From the cell containing the given text, extract its center point as [x, y] coordinate. 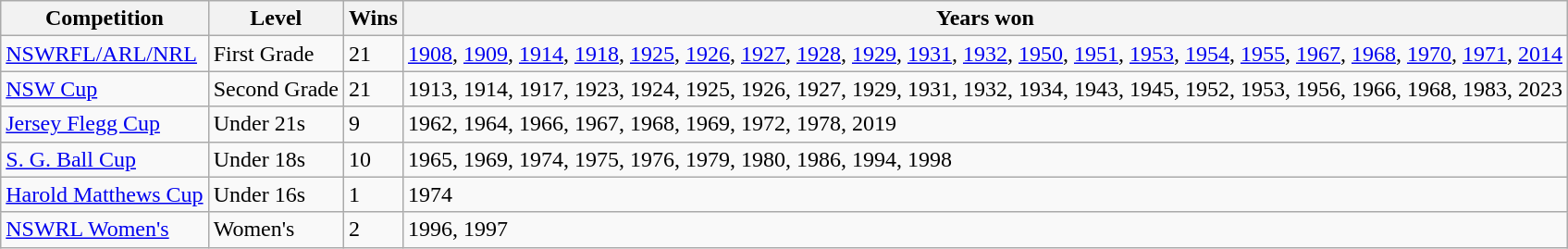
10 [373, 159]
Second Grade [276, 89]
S. G. Ball Cup [105, 159]
NSW Cup [105, 89]
1908, 1909, 1914, 1918, 1925, 1926, 1927, 1928, 1929, 1931, 1932, 1950, 1951, 1953, 1954, 1955, 1967, 1968, 1970, 1971, 2014 [984, 54]
1962, 1964, 1966, 1967, 1968, 1969, 1972, 1978, 2019 [984, 124]
9 [373, 124]
Under 16s [276, 194]
Women's [276, 230]
1965, 1969, 1974, 1975, 1976, 1979, 1980, 1986, 1994, 1998 [984, 159]
Years won [984, 19]
Under 18s [276, 159]
Level [276, 19]
First Grade [276, 54]
Wins [373, 19]
Harold Matthews Cup [105, 194]
NSWRL Women's [105, 230]
NSWRFL/ARL/NRL [105, 54]
1913, 1914, 1917, 1923, 1924, 1925, 1926, 1927, 1929, 1931, 1932, 1934, 1943, 1945, 1952, 1953, 1956, 1966, 1968, 1983, 2023 [984, 89]
Jersey Flegg Cup [105, 124]
1996, 1997 [984, 230]
Competition [105, 19]
1974 [984, 194]
1 [373, 194]
Under 21s [276, 124]
2 [373, 230]
